Output the [X, Y] coordinate of the center of the cell containing the given text.  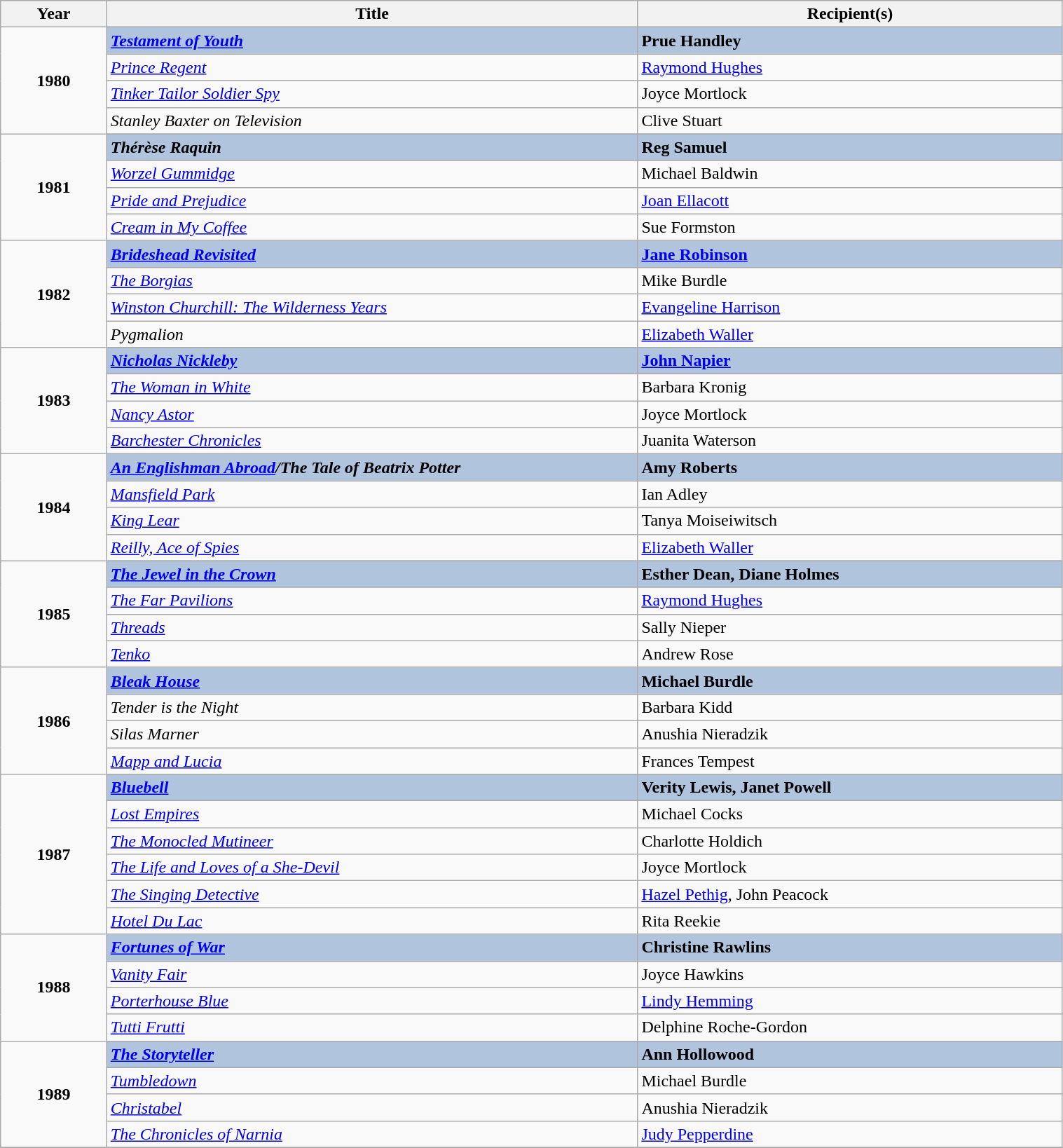
Verity Lewis, Janet Powell [850, 788]
Christine Rawlins [850, 948]
Jane Robinson [850, 254]
Hotel Du Lac [372, 921]
Vanity Fair [372, 974]
Sally Nieper [850, 627]
Barbara Kidd [850, 707]
Barbara Kronig [850, 388]
Esther Dean, Diane Holmes [850, 574]
King Lear [372, 521]
The Far Pavilions [372, 601]
Lost Empires [372, 814]
Rita Reekie [850, 921]
Charlotte Holdich [850, 841]
Tumbledown [372, 1081]
Year [54, 14]
1983 [54, 401]
Reg Samuel [850, 147]
Worzel Gummidge [372, 174]
Pride and Prejudice [372, 200]
Tanya Moiseiwitsch [850, 521]
Lindy Hemming [850, 1001]
Christabel [372, 1107]
Thérèse Raquin [372, 147]
Tender is the Night [372, 707]
Winston Churchill: The Wilderness Years [372, 307]
The Singing Detective [372, 894]
1987 [54, 854]
Juanita Waterson [850, 441]
Cream in My Coffee [372, 227]
Hazel Pethig, John Peacock [850, 894]
Tenko [372, 654]
1982 [54, 294]
Michael Baldwin [850, 174]
Pygmalion [372, 334]
1980 [54, 81]
Testament of Youth [372, 41]
1985 [54, 614]
Fortunes of War [372, 948]
The Borgias [372, 280]
1988 [54, 988]
Joyce Hawkins [850, 974]
Nicholas Nickleby [372, 361]
Andrew Rose [850, 654]
Clive Stuart [850, 121]
1989 [54, 1094]
Sue Formston [850, 227]
Ann Hollowood [850, 1054]
Reilly, Ace of Spies [372, 547]
The Monocled Mutineer [372, 841]
1984 [54, 507]
1986 [54, 720]
Frances Tempest [850, 760]
Brideshead Revisited [372, 254]
Mike Burdle [850, 280]
Bleak House [372, 681]
Porterhouse Blue [372, 1001]
Prue Handley [850, 41]
1981 [54, 187]
Joan Ellacott [850, 200]
Recipient(s) [850, 14]
Ian Adley [850, 494]
Delphine Roche-Gordon [850, 1027]
Silas Marner [372, 734]
Barchester Chronicles [372, 441]
Threads [372, 627]
The Storyteller [372, 1054]
Evangeline Harrison [850, 307]
Stanley Baxter on Television [372, 121]
Judy Pepperdine [850, 1134]
Tutti Frutti [372, 1027]
Mansfield Park [372, 494]
An Englishman Abroad/The Tale of Beatrix Potter [372, 467]
Bluebell [372, 788]
Amy Roberts [850, 467]
The Chronicles of Narnia [372, 1134]
Michael Cocks [850, 814]
The Jewel in the Crown [372, 574]
Mapp and Lucia [372, 760]
The Life and Loves of a She-Devil [372, 868]
Tinker Tailor Soldier Spy [372, 94]
Prince Regent [372, 67]
Nancy Astor [372, 414]
Title [372, 14]
John Napier [850, 361]
The Woman in White [372, 388]
